Scan for the cell matching the given text and deliver its [X, Y] coordinate at center. 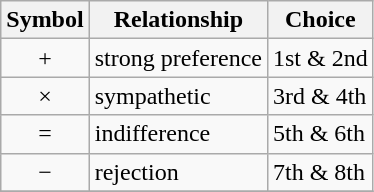
Symbol [45, 20]
strong preference [178, 58]
= [45, 134]
+ [45, 58]
3rd & 4th [320, 96]
Relationship [178, 20]
Choice [320, 20]
× [45, 96]
sympathetic [178, 96]
5th & 6th [320, 134]
7th & 8th [320, 172]
indifference [178, 134]
1st & 2nd [320, 58]
− [45, 172]
rejection [178, 172]
